Return [x, y] of the center of cell containing provided text 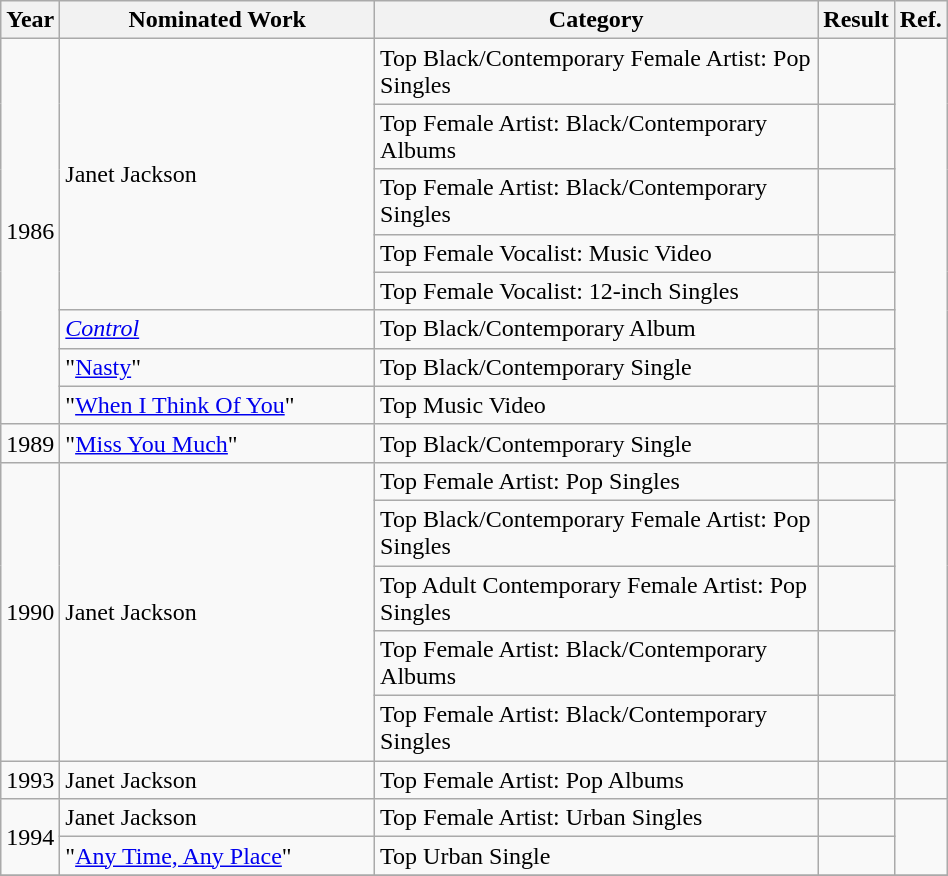
1994 [30, 837]
Top Urban Single [596, 856]
Top Music Video [596, 405]
"Any Time, Any Place" [218, 856]
Top Female Artist: Pop Singles [596, 481]
Top Female Vocalist: 12-inch Singles [596, 291]
"When I Think Of You" [218, 405]
Year [30, 20]
Top Adult Contemporary Female Artist: Pop Singles [596, 598]
Control [218, 329]
Nominated Work [218, 20]
1990 [30, 611]
"Nasty" [218, 367]
Top Black/Contemporary Album [596, 329]
1986 [30, 232]
1989 [30, 443]
1993 [30, 780]
Ref. [920, 20]
Top Female Vocalist: Music Video [596, 253]
Result [856, 20]
Category [596, 20]
Top Female Artist: Pop Albums [596, 780]
"Miss You Much" [218, 443]
Top Female Artist: Urban Singles [596, 818]
